Search for the cell housing the specified text and yield its [X, Y] center coordinate. 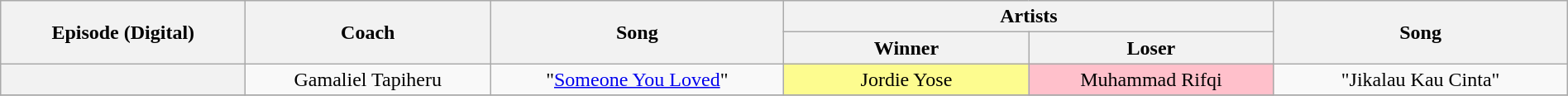
"Someone You Loved" [637, 79]
Winner [906, 48]
Jordie Yose [906, 79]
Muhammad Rifqi [1151, 79]
Coach [368, 32]
"Jikalau Kau Cinta" [1421, 79]
Loser [1151, 48]
Artists [1029, 17]
Gamaliel Tapiheru [368, 79]
Episode (Digital) [123, 32]
